Pinpoint the cell where the given text exists, returning its [X, Y] midpoint coordinate. 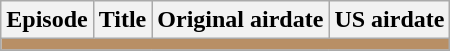
Title [122, 20]
Episode [47, 20]
Original airdate [240, 20]
US airdate [390, 20]
